Provide the (X, Y) coordinate of the cell's center where the given text is located.  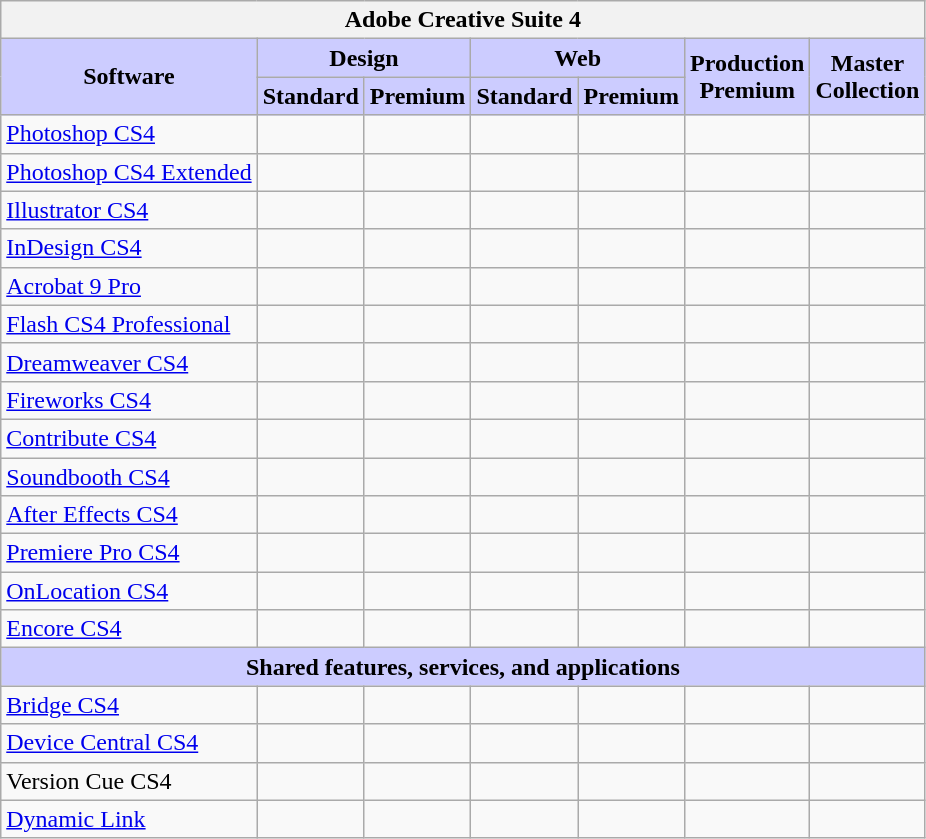
Version Cue CS4 (129, 781)
Photoshop CS4 Extended (129, 172)
Premiere Pro CS4 (129, 553)
MasterCollection (868, 77)
After Effects CS4 (129, 515)
Dynamic Link (129, 819)
Acrobat 9 Pro (129, 286)
Bridge CS4 (129, 705)
OnLocation CS4 (129, 591)
Software (129, 77)
InDesign CS4 (129, 248)
Shared features, services, and applications (463, 667)
Illustrator CS4 (129, 210)
Dreamweaver CS4 (129, 362)
Fireworks CS4 (129, 400)
Encore CS4 (129, 629)
Soundbooth CS4 (129, 477)
ProductionPremium (748, 77)
Flash CS4 Professional (129, 324)
Design (364, 58)
Contribute CS4 (129, 438)
Photoshop CS4 (129, 134)
Web (578, 58)
Device Central CS4 (129, 743)
Adobe Creative Suite 4 (463, 20)
